Provide the [X, Y] coordinate of the cell's center where the given text is located.  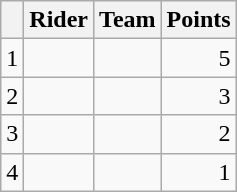
4 [12, 172]
Rider [59, 20]
5 [198, 58]
Points [198, 20]
Team [128, 20]
